Search for the cell housing the specified text and yield its (X, Y) center coordinate. 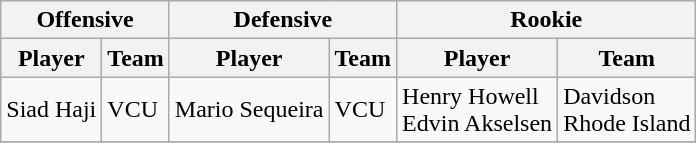
Henry HowellEdvin Akselsen (478, 110)
Offensive (86, 20)
DavidsonRhode Island (627, 110)
Defensive (282, 20)
Mario Sequeira (249, 110)
Rookie (546, 20)
Siad Haji (52, 110)
